Extract the [x, y] coordinate from the center of the cell holding the provided text.  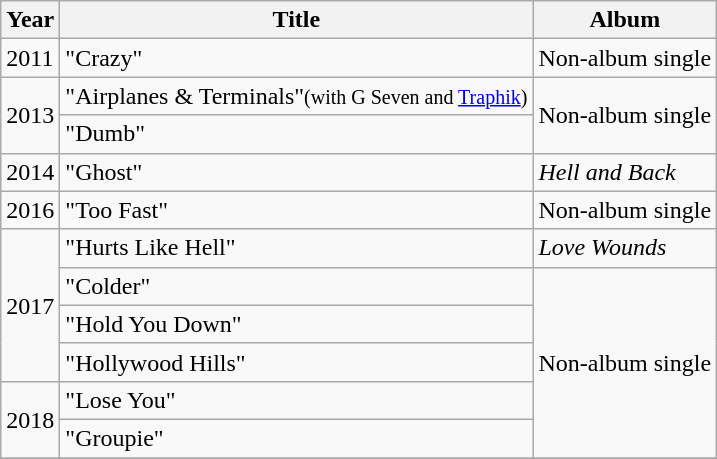
"Ghost" [296, 172]
"Airplanes & Terminals"(with G Seven and Traphik) [296, 96]
2013 [30, 115]
"Dumb" [296, 134]
2011 [30, 58]
Year [30, 20]
"Lose You" [296, 400]
2016 [30, 210]
2018 [30, 419]
"Groupie" [296, 438]
"Too Fast" [296, 210]
2014 [30, 172]
Love Wounds [625, 248]
"Hold You Down" [296, 324]
Hell and Back [625, 172]
Album [625, 20]
"Crazy" [296, 58]
Title [296, 20]
"Hollywood Hills" [296, 362]
"Hurts Like Hell" [296, 248]
"Colder" [296, 286]
2017 [30, 305]
